Pinpoint the cell where the given text exists, returning its [X, Y] midpoint coordinate. 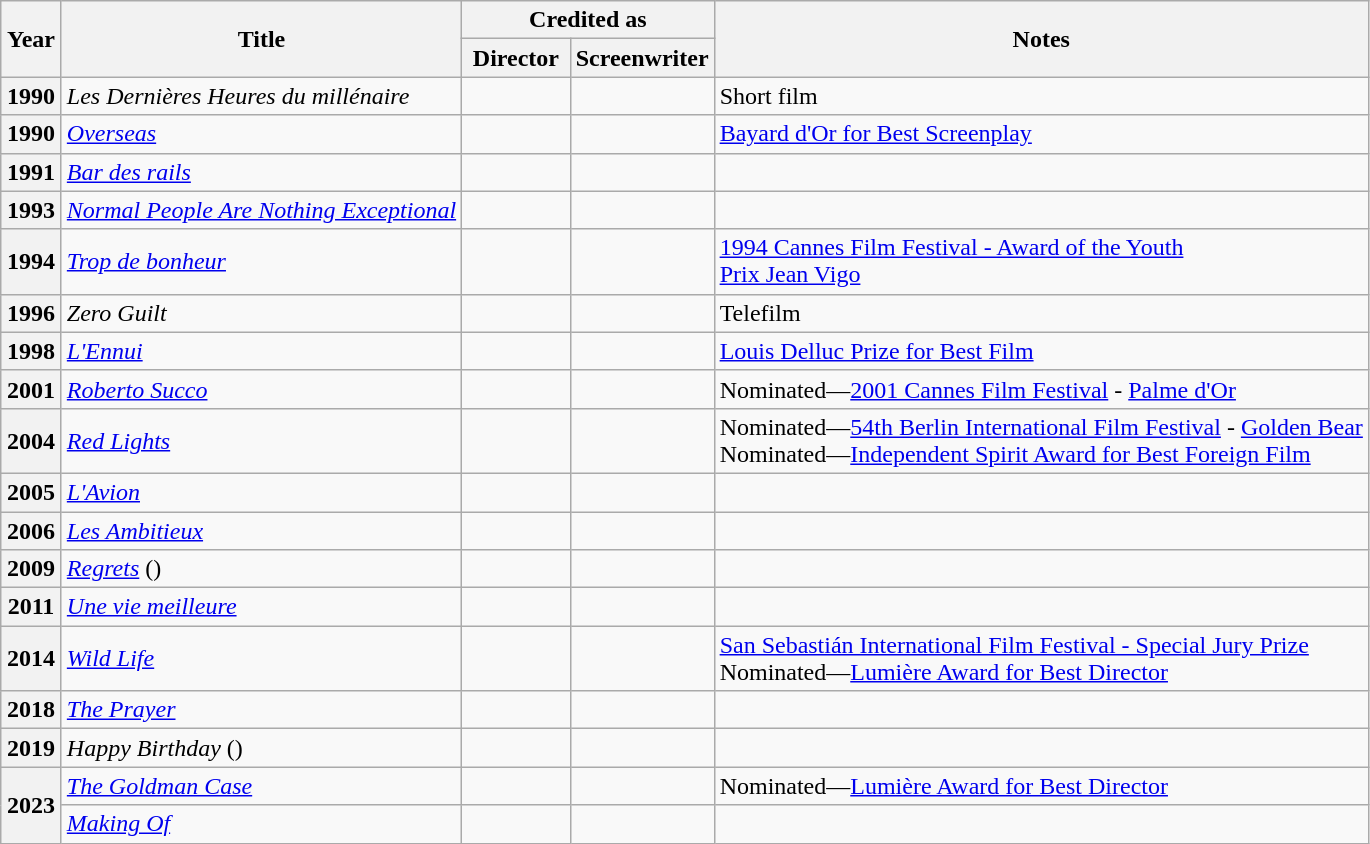
Telefilm [1041, 313]
1998 [32, 351]
2001 [32, 389]
Wild Life [261, 658]
Regrets () [261, 569]
Short film [1041, 96]
Nominated—Lumière Award for Best Director [1041, 786]
Bar des rails [261, 172]
2004 [32, 440]
Red Lights [261, 440]
1991 [32, 172]
Making Of [261, 824]
1994 Cannes Film Festival - Award of the YouthPrix Jean Vigo [1041, 262]
Year [32, 39]
The Prayer [261, 710]
2018 [32, 710]
1994 [32, 262]
2023 [32, 805]
2019 [32, 748]
Notes [1041, 39]
2006 [32, 531]
The Goldman Case [261, 786]
Screenwriter [642, 58]
2009 [32, 569]
Nominated—54th Berlin International Film Festival - Golden BearNominated—Independent Spirit Award for Best Foreign Film [1041, 440]
Zero Guilt [261, 313]
1993 [32, 210]
Bayard d'Or for Best Screenplay [1041, 134]
1996 [32, 313]
Trop de bonheur [261, 262]
Les Ambitieux [261, 531]
Director [516, 58]
L'Ennui [261, 351]
Une vie meilleure [261, 607]
Normal People Are Nothing Exceptional [261, 210]
2014 [32, 658]
Credited as [588, 20]
Nominated—2001 Cannes Film Festival - Palme d'Or [1041, 389]
San Sebastián International Film Festival - Special Jury PrizeNominated—Lumière Award for Best Director [1041, 658]
Happy Birthday () [261, 748]
2011 [32, 607]
L'Avion [261, 492]
Overseas [261, 134]
Roberto Succo [261, 389]
Title [261, 39]
Louis Delluc Prize for Best Film [1041, 351]
2005 [32, 492]
Les Dernières Heures du millénaire [261, 96]
